From the cell containing the given text, extract its center point as [x, y] coordinate. 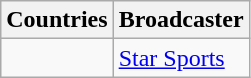
Broadcaster [181, 20]
Star Sports [181, 58]
Countries [57, 20]
